From the cell containing the given text, extract its center point as [x, y] coordinate. 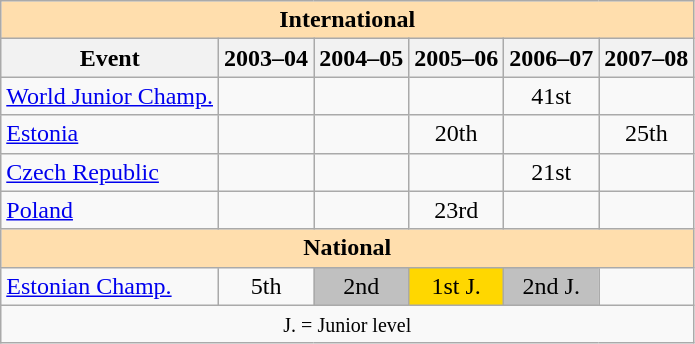
21st [552, 172]
2003–04 [266, 58]
2006–07 [552, 58]
2007–08 [646, 58]
2005–06 [456, 58]
Czech Republic [110, 172]
25th [646, 134]
41st [552, 96]
1st J. [456, 286]
World Junior Champ. [110, 96]
2004–05 [362, 58]
5th [266, 286]
23rd [456, 210]
Estonian Champ. [110, 286]
2nd [362, 286]
National [348, 248]
International [348, 20]
Poland [110, 210]
Estonia [110, 134]
Event [110, 58]
20th [456, 134]
J. = Junior level [348, 324]
2nd J. [552, 286]
